Pinpoint the cell where the given text exists, returning its (X, Y) midpoint coordinate. 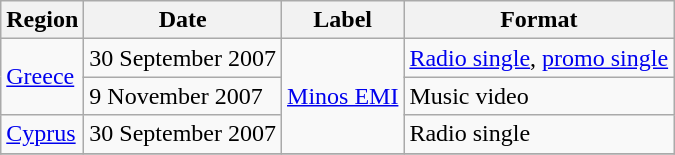
9 November 2007 (183, 96)
Radio single (539, 134)
Minos EMI (343, 96)
Date (183, 20)
Format (539, 20)
Label (343, 20)
Greece (42, 77)
Region (42, 20)
Music video (539, 96)
Cyprus (42, 134)
Radio single, promo single (539, 58)
